For the text-containing cell, return its midpoint in [X, Y] coordinate format. 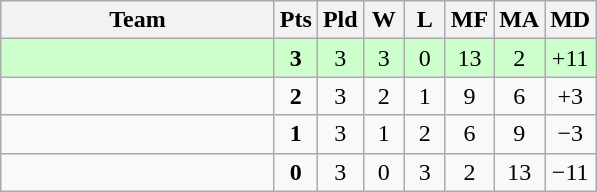
MA [520, 20]
L [424, 20]
+11 [570, 58]
MD [570, 20]
−11 [570, 172]
Pts [296, 20]
−3 [570, 134]
Team [138, 20]
+3 [570, 96]
W [384, 20]
Pld [340, 20]
MF [469, 20]
